Extract the [X, Y] coordinate from the center of the cell holding the provided text.  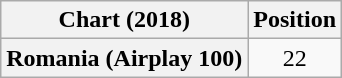
Position [295, 20]
Chart (2018) [124, 20]
22 [295, 58]
Romania (Airplay 100) [124, 58]
